Search for the cell housing the specified text and yield its [X, Y] center coordinate. 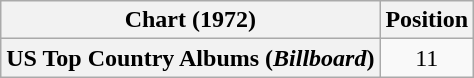
Position [427, 20]
US Top Country Albums (Billboard) [190, 58]
11 [427, 58]
Chart (1972) [190, 20]
